Find where the given text appears and provide that cell's center as [x, y] coordinate. 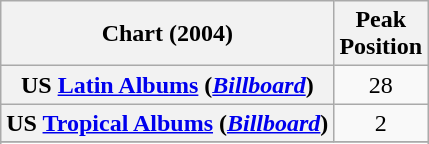
Chart (2004) [168, 34]
2 [381, 123]
US Latin Albums (Billboard) [168, 85]
US Tropical Albums (Billboard) [168, 123]
Peak Position [381, 34]
28 [381, 85]
